Pinpoint the cell where the given text exists, returning its [x, y] midpoint coordinate. 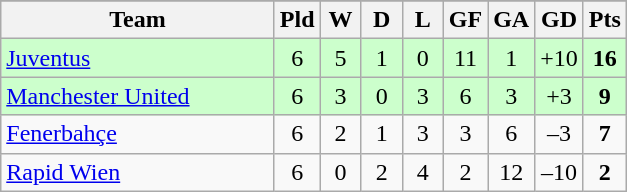
–10 [560, 172]
Rapid Wien [138, 172]
+10 [560, 58]
Pts [604, 20]
W [340, 20]
–3 [560, 134]
12 [512, 172]
GA [512, 20]
GF [465, 20]
Manchester United [138, 96]
D [382, 20]
Team [138, 20]
5 [340, 58]
GD [560, 20]
4 [422, 172]
9 [604, 96]
11 [465, 58]
+3 [560, 96]
Juventus [138, 58]
Pld [297, 20]
L [422, 20]
7 [604, 134]
16 [604, 58]
Fenerbahçe [138, 134]
